Provide the [x, y] coordinate of the cell's center where the given text is located.  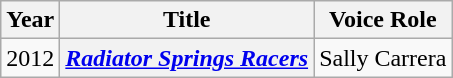
Title [187, 20]
Sally Carrera [383, 58]
2012 [30, 58]
Year [30, 20]
Radiator Springs Racers [187, 58]
Voice Role [383, 20]
